Capture the cell that displays the provided text and extract its (X, Y) central coordinate. 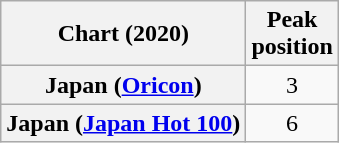
Peakposition (292, 34)
3 (292, 85)
Japan (Japan Hot 100) (124, 123)
6 (292, 123)
Japan (Oricon) (124, 85)
Chart (2020) (124, 34)
